Return the (X, Y) coordinate for the center point of the cell that contains the specified text.  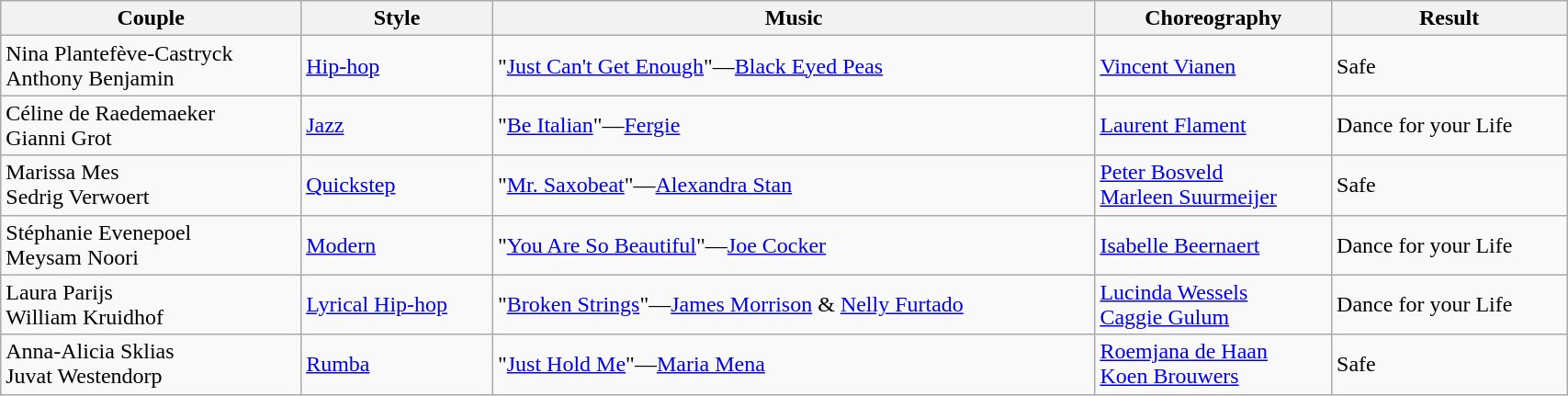
"Broken Strings"—James Morrison & Nelly Furtado (794, 305)
Music (794, 18)
Vincent Vianen (1213, 66)
"Just Hold Me"—Maria Mena (794, 364)
"Mr. Saxobeat"—Alexandra Stan (794, 186)
Nina Plantefève-CastryckAnthony Benjamin (151, 66)
Couple (151, 18)
Result (1450, 18)
Modern (397, 244)
Rumba (397, 364)
Quickstep (397, 186)
Céline de RaedemaekerGianni Grot (151, 125)
Roemjana de HaanKoen Brouwers (1213, 364)
Choreography (1213, 18)
"You Are So Beautiful"—Joe Cocker (794, 244)
Lucinda WesselsCaggie Gulum (1213, 305)
Isabelle Beernaert (1213, 244)
Jazz (397, 125)
"Be Italian"—Fergie (794, 125)
Style (397, 18)
Hip-hop (397, 66)
"Just Can't Get Enough"—Black Eyed Peas (794, 66)
Peter BosveldMarleen Suurmeijer (1213, 186)
Lyrical Hip-hop (397, 305)
Laurent Flament (1213, 125)
Laura ParijsWilliam Kruidhof (151, 305)
Anna-Alicia SkliasJuvat Westendorp (151, 364)
Stéphanie EvenepoelMeysam Noori (151, 244)
Marissa MesSedrig Verwoert (151, 186)
